For the text-containing cell, return its midpoint in [x, y] coordinate format. 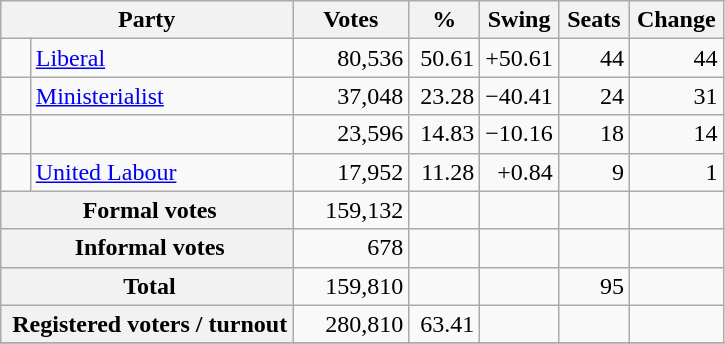
Swing [520, 20]
14.83 [444, 134]
63.41 [444, 324]
Change [676, 20]
Formal votes [147, 210]
37,048 [351, 96]
Party [147, 20]
678 [351, 248]
11.28 [444, 172]
80,536 [351, 58]
Informal votes [147, 248]
Total [147, 286]
280,810 [351, 324]
24 [594, 96]
1 [676, 172]
Votes [351, 20]
50.61 [444, 58]
14 [676, 134]
95 [594, 286]
−10.16 [520, 134]
159,810 [351, 286]
−40.41 [520, 96]
+0.84 [520, 172]
Seats [594, 20]
Registered voters / turnout [147, 324]
31 [676, 96]
17,952 [351, 172]
Liberal [161, 58]
18 [594, 134]
23.28 [444, 96]
United Labour [161, 172]
159,132 [351, 210]
9 [594, 172]
% [444, 20]
Ministerialist [161, 96]
23,596 [351, 134]
+50.61 [520, 58]
